Detect which cell encompasses the target text, then output its [x, y] center coordinate. 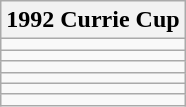
1992 Currie Cup [93, 20]
